From the cell containing the given text, extract its center point as [x, y] coordinate. 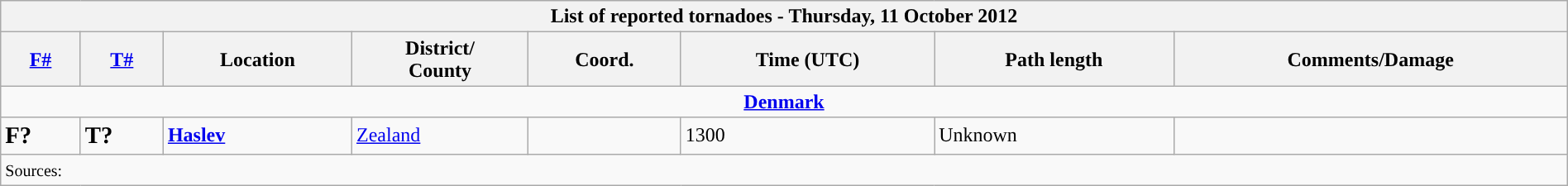
Unknown [1054, 136]
F# [41, 60]
Time (UTC) [807, 60]
Sources: [784, 169]
Haslev [257, 136]
Path length [1054, 60]
Denmark [784, 102]
T# [122, 60]
Coord. [605, 60]
Location [257, 60]
Zealand [440, 136]
1300 [807, 136]
Comments/Damage [1370, 60]
List of reported tornadoes - Thursday, 11 October 2012 [784, 17]
T? [122, 136]
District/County [440, 60]
F? [41, 136]
